Scan for the cell matching the given text and deliver its [x, y] coordinate at center. 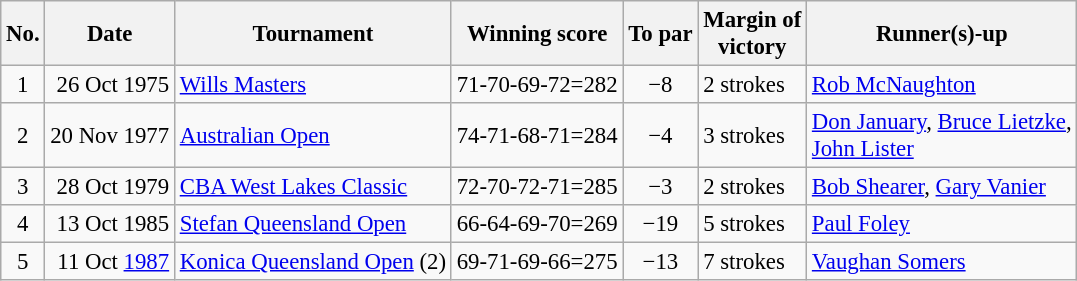
To par [660, 34]
7 strokes [752, 262]
4 [23, 224]
−3 [660, 187]
3 strokes [752, 136]
28 Oct 1979 [110, 187]
11 Oct 1987 [110, 262]
−19 [660, 224]
Don January, Bruce Lietzke, John Lister [942, 136]
Australian Open [312, 136]
CBA West Lakes Classic [312, 187]
69-71-69-66=275 [537, 262]
Vaughan Somers [942, 262]
Paul Foley [942, 224]
Konica Queensland Open (2) [312, 262]
71-70-69-72=282 [537, 85]
Stefan Queensland Open [312, 224]
13 Oct 1985 [110, 224]
−4 [660, 136]
5 strokes [752, 224]
66-64-69-70=269 [537, 224]
74-71-68-71=284 [537, 136]
Bob Shearer, Gary Vanier [942, 187]
72-70-72-71=285 [537, 187]
Tournament [312, 34]
20 Nov 1977 [110, 136]
1 [23, 85]
Margin ofvictory [752, 34]
−13 [660, 262]
5 [23, 262]
Date [110, 34]
No. [23, 34]
Runner(s)-up [942, 34]
Wills Masters [312, 85]
Winning score [537, 34]
−8 [660, 85]
Rob McNaughton [942, 85]
3 [23, 187]
2 [23, 136]
26 Oct 1975 [110, 85]
